Return the [X, Y] coordinate for the center point of the cell that contains the specified text.  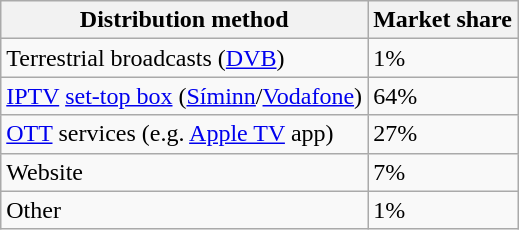
Market share [443, 20]
Other [184, 210]
Website [184, 172]
OTT services (e.g. Apple TV app) [184, 134]
27% [443, 134]
Terrestrial broadcasts (DVB) [184, 58]
Distribution method [184, 20]
64% [443, 96]
IPTV set-top box (Síminn/Vodafone) [184, 96]
7% [443, 172]
